Find where the given text appears and provide that cell's center as (x, y) coordinate. 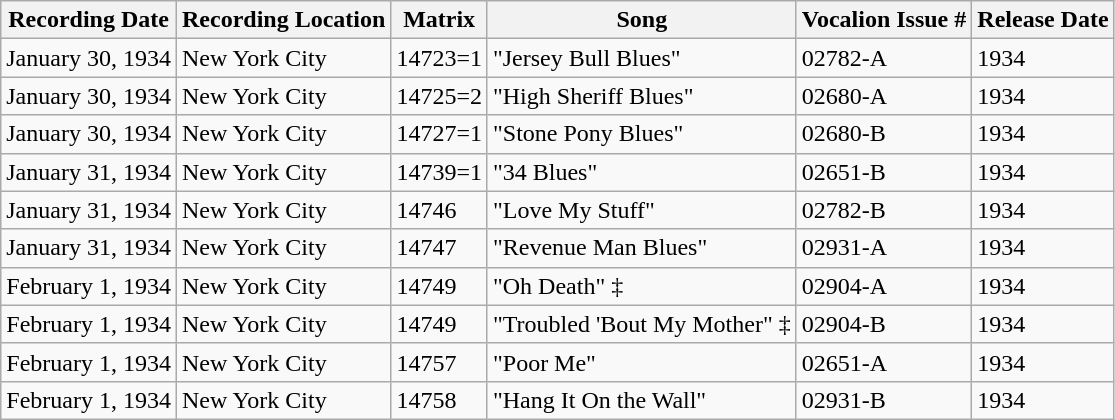
02931-A (884, 248)
02680-A (884, 96)
"High Sheriff Blues" (642, 96)
02904-B (884, 324)
02651-A (884, 362)
"Hang It On the Wall" (642, 400)
02651-B (884, 172)
"Jersey Bull Blues" (642, 58)
02931-B (884, 400)
14739=1 (440, 172)
02782-A (884, 58)
Vocalion Issue # (884, 20)
Recording Location (283, 20)
02904-A (884, 286)
14757 (440, 362)
"Poor Me" (642, 362)
"34 Blues" (642, 172)
14758 (440, 400)
02680-B (884, 134)
"Revenue Man Blues" (642, 248)
"Love My Stuff" (642, 210)
"Stone Pony Blues" (642, 134)
Song (642, 20)
14723=1 (440, 58)
02782-B (884, 210)
Matrix (440, 20)
14727=1 (440, 134)
14746 (440, 210)
Release Date (1043, 20)
"Troubled 'Bout My Mother" ‡ (642, 324)
14725=2 (440, 96)
"Oh Death" ‡ (642, 286)
Recording Date (89, 20)
14747 (440, 248)
